Find where the given text appears and provide that cell's center as (x, y) coordinate. 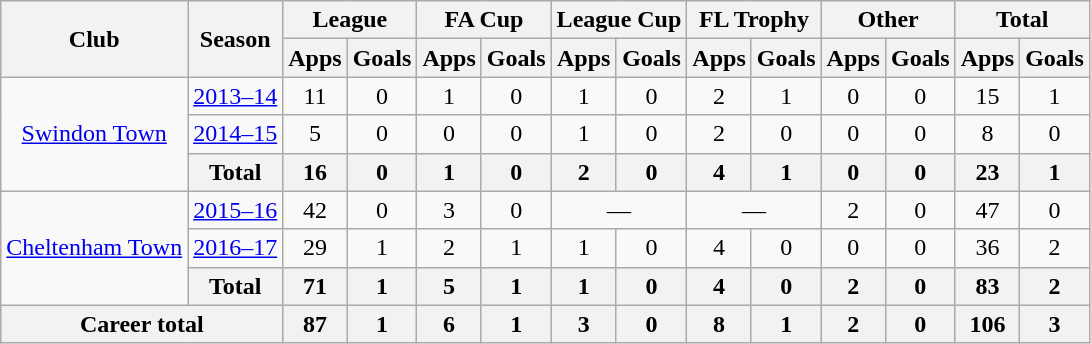
71 (315, 286)
6 (449, 324)
League (350, 20)
83 (987, 286)
Club (94, 39)
2014–15 (236, 134)
Career total (142, 324)
League Cup (619, 20)
16 (315, 172)
2015–16 (236, 210)
11 (315, 96)
15 (987, 96)
Other (888, 20)
36 (987, 248)
Season (236, 39)
Swindon Town (94, 134)
2016–17 (236, 248)
29 (315, 248)
Cheltenham Town (94, 248)
47 (987, 210)
106 (987, 324)
87 (315, 324)
23 (987, 172)
FA Cup (484, 20)
2013–14 (236, 96)
42 (315, 210)
FL Trophy (754, 20)
